Find where the given text appears and provide that cell's center as [X, Y] coordinate. 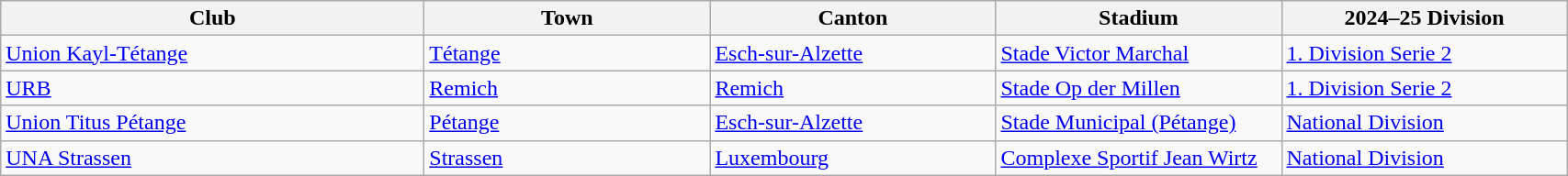
Town [568, 18]
Union Titus Pétange [213, 123]
Complexe Sportif Jean Wirtz [1139, 158]
Stade Op der Millen [1139, 88]
Tétange [568, 53]
Stade Victor Marchal [1139, 53]
Canton [852, 18]
2024–25 Division [1424, 18]
Club [213, 18]
Stade Municipal (Pétange) [1139, 123]
URB [213, 88]
Stadium [1139, 18]
Strassen [568, 158]
Union Kayl-Tétange [213, 53]
Luxembourg [852, 158]
Pétange [568, 123]
UNA Strassen [213, 158]
